Scan for the cell matching the given text and deliver its (x, y) coordinate at center. 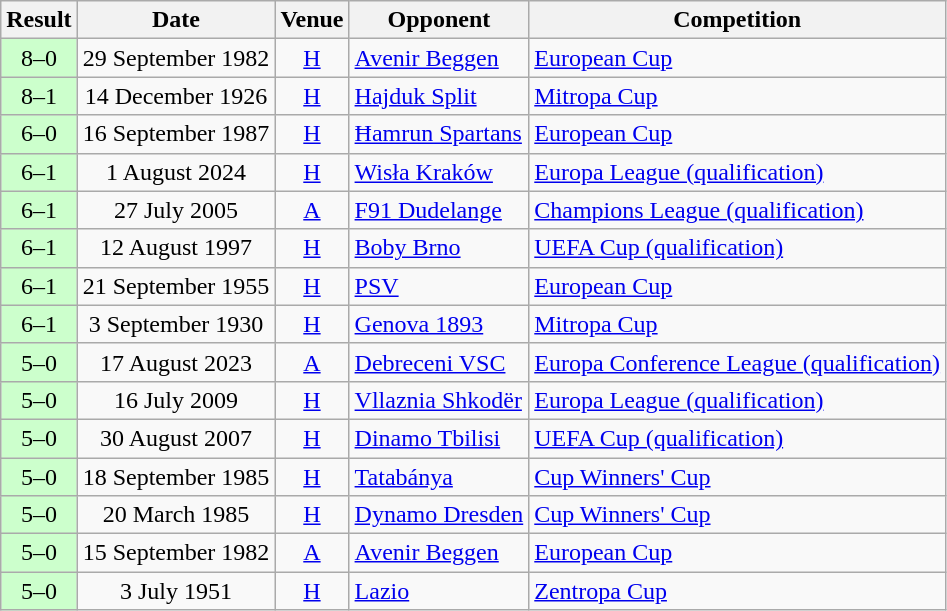
Wisła Kraków (439, 172)
Opponent (439, 20)
27 July 2005 (176, 210)
Lazio (439, 591)
Hajduk Split (439, 96)
Venue (312, 20)
Dinamo Tbilisi (439, 438)
Date (176, 20)
18 September 1985 (176, 477)
21 September 1955 (176, 286)
14 December 1926 (176, 96)
Boby Brno (439, 248)
Vllaznia Shkodër (439, 400)
Dynamo Dresden (439, 515)
F91 Dudelange (439, 210)
30 August 2007 (176, 438)
12 August 1997 (176, 248)
Ħamrun Spartans (439, 134)
20 March 1985 (176, 515)
15 September 1982 (176, 553)
1 August 2024 (176, 172)
3 September 1930 (176, 324)
8–0 (39, 58)
Genova 1893 (439, 324)
16 July 2009 (176, 400)
Result (39, 20)
Champions League (qualification) (738, 210)
29 September 1982 (176, 58)
Debreceni VSC (439, 362)
Tatabánya (439, 477)
Europa Conference League (qualification) (738, 362)
16 September 1987 (176, 134)
6–0 (39, 134)
3 July 1951 (176, 591)
Competition (738, 20)
8–1 (39, 96)
PSV (439, 286)
Zentropa Cup (738, 591)
17 August 2023 (176, 362)
